For the text-containing cell, return its midpoint in (x, y) coordinate format. 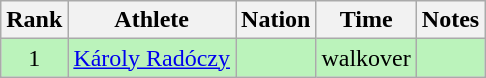
Time (366, 20)
Notes (450, 20)
Károly Radóczy (152, 58)
1 (34, 58)
Athlete (152, 20)
Rank (34, 20)
Nation (276, 20)
walkover (366, 58)
